Locate the cell with the specified text and output its (x, y) center coordinate. 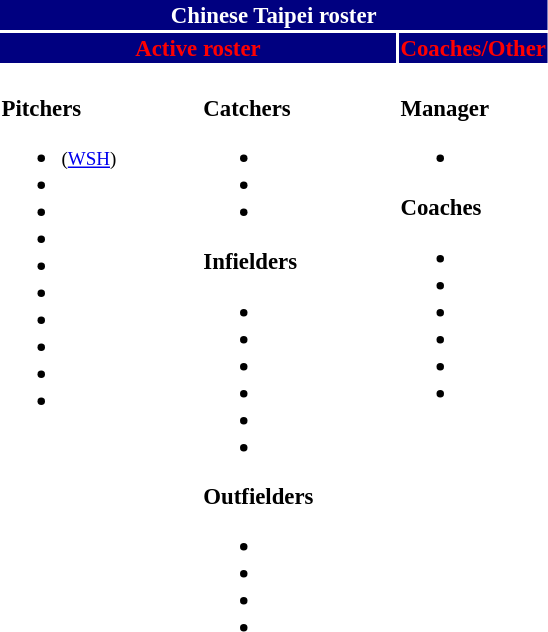
Chinese Taipei roster (274, 15)
Coaches/Other (474, 48)
Active roster (198, 48)
